For the text-containing cell, return its midpoint in [x, y] coordinate format. 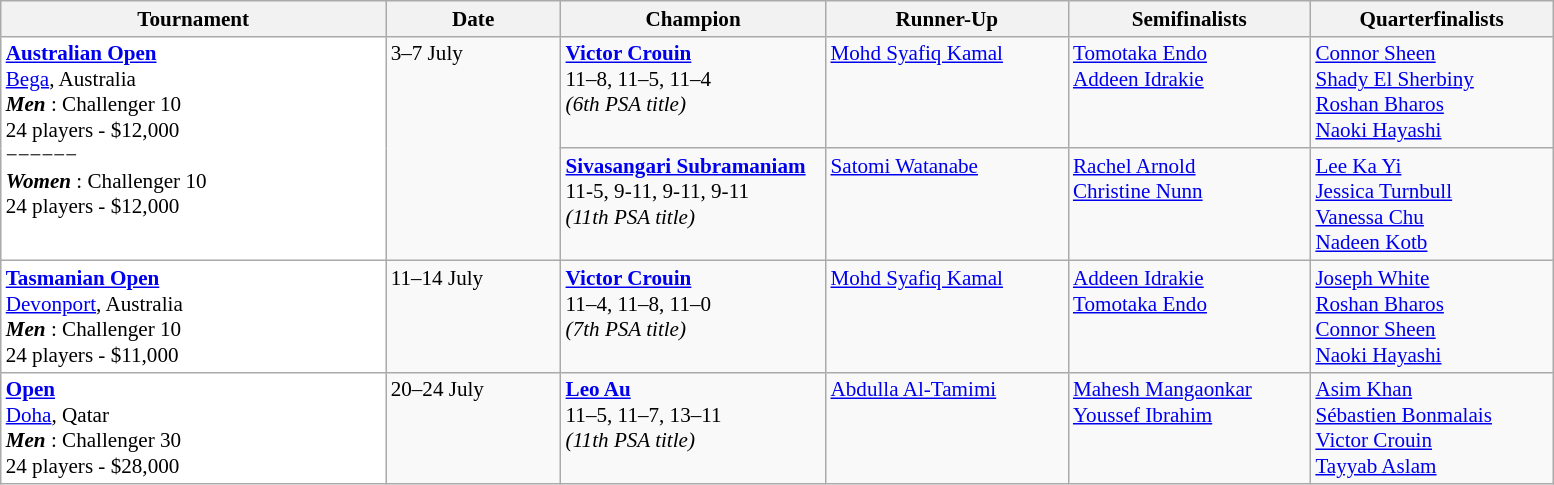
Champion [694, 18]
20–24 July [474, 428]
Sivasangari Subramaniam11-5, 9-11, 9-11, 9-11(11th PSA title) [694, 204]
Rachel Arnold Christine Nunn [1189, 204]
Runner-Up [947, 18]
3–7 July [474, 148]
Leo Au11–5, 11–7, 13–11(11th PSA title) [694, 428]
Addeen Idrakie Tomotaka Endo [1189, 316]
Lee Ka Yi Jessica Turnbull Vanessa Chu Nadeen Kotb [1431, 204]
Abdulla Al-Tamimi [947, 428]
11–14 July [474, 316]
Connor Sheen Shady El Sherbiny Roshan Bharos Naoki Hayashi [1431, 92]
Satomi Watanabe [947, 204]
Australian Open Bega, Australia Men : Challenger 1024 players - $12,000−−−−−− Women : Challenger 1024 players - $12,000 [194, 148]
Asim Khan Sébastien Bonmalais Victor Crouin Tayyab Aslam [1431, 428]
Tasmanian Open Devonport, Australia Men : Challenger 1024 players - $11,000 [194, 316]
Joseph White Roshan Bharos Connor Sheen Naoki Hayashi [1431, 316]
Victor Crouin11–8, 11–5, 11–4(6th PSA title) [694, 92]
Mahesh Mangaonkar Youssef Ibrahim [1189, 428]
Tournament [194, 18]
Semifinalists [1189, 18]
Tomotaka Endo Addeen Idrakie [1189, 92]
Date [474, 18]
Open Doha, Qatar Men : Challenger 3024 players - $28,000 [194, 428]
Victor Crouin11–4, 11–8, 11–0(7th PSA title) [694, 316]
Quarterfinalists [1431, 18]
